Provide the [x, y] coordinate of the cell's center where the given text is located.  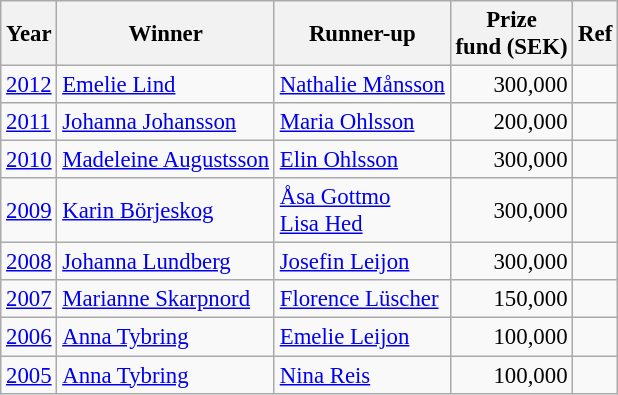
Ref [596, 34]
150,000 [512, 299]
Emelie Leijon [362, 337]
Florence Lüscher [362, 299]
Winner [166, 34]
Nina Reis [362, 375]
Karin Börjeskog [166, 210]
Åsa Gottmo Lisa Hed [362, 210]
2005 [29, 375]
2011 [29, 122]
2012 [29, 85]
2010 [29, 160]
Josefin Leijon [362, 262]
Elin Ohlsson [362, 160]
Madeleine Augustsson [166, 160]
200,000 [512, 122]
2008 [29, 262]
Johanna Johansson [166, 122]
Johanna Lundberg [166, 262]
Year [29, 34]
Nathalie Månsson [362, 85]
Marianne Skarpnord [166, 299]
2006 [29, 337]
Emelie Lind [166, 85]
2009 [29, 210]
Prizefund (SEK) [512, 34]
Runner-up [362, 34]
Maria Ohlsson [362, 122]
2007 [29, 299]
